Pinpoint the cell where the given text exists, returning its (x, y) midpoint coordinate. 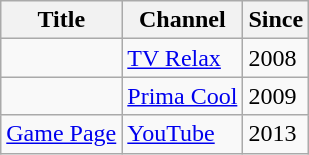
TV Relax (182, 58)
2013 (276, 134)
Since (276, 20)
Prima Cool (182, 96)
Channel (182, 20)
2008 (276, 58)
Game Page (62, 134)
2009 (276, 96)
Title (62, 20)
YouTube (182, 134)
